Provide the [x, y] coordinate of the cell's center where the given text is located.  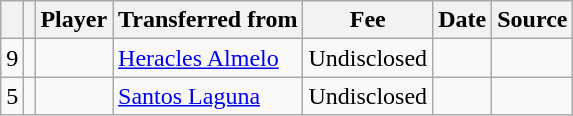
Date [462, 20]
Heracles Almelo [208, 58]
5 [12, 96]
Transferred from [208, 20]
Santos Laguna [208, 96]
Fee [368, 20]
Player [74, 20]
Source [532, 20]
9 [12, 58]
